For the text-containing cell, return its midpoint in (X, Y) coordinate format. 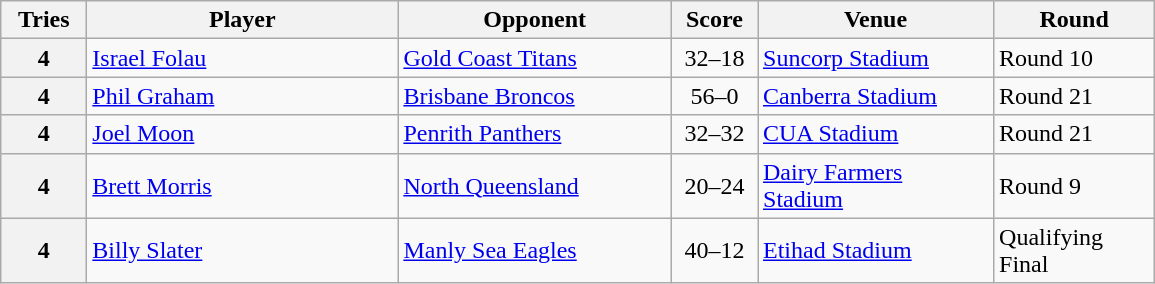
Billy Slater (242, 250)
Joel Moon (242, 134)
20–24 (714, 186)
Israel Folau (242, 58)
Qualifying Final (1074, 250)
Dairy Farmers Stadium (876, 186)
Suncorp Stadium (876, 58)
Manly Sea Eagles (535, 250)
Gold Coast Titans (535, 58)
North Queensland (535, 186)
Player (242, 20)
Round (1074, 20)
Score (714, 20)
Opponent (535, 20)
Venue (876, 20)
56–0 (714, 96)
Brett Morris (242, 186)
32–32 (714, 134)
Tries (44, 20)
Brisbane Broncos (535, 96)
Round 10 (1074, 58)
32–18 (714, 58)
CUA Stadium (876, 134)
Penrith Panthers (535, 134)
Round 9 (1074, 186)
40–12 (714, 250)
Phil Graham (242, 96)
Etihad Stadium (876, 250)
Canberra Stadium (876, 96)
